Detect which cell encompasses the target text, then output its [X, Y] center coordinate. 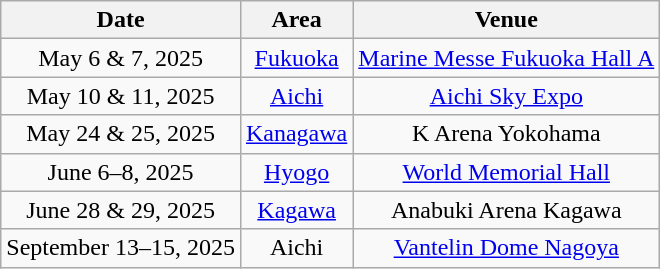
May 10 & 11, 2025 [121, 96]
Marine Messe Fukuoka Hall A [506, 58]
June 28 & 29, 2025 [121, 210]
May 24 & 25, 2025 [121, 134]
Fukuoka [296, 58]
May 6 & 7, 2025 [121, 58]
June 6–8, 2025 [121, 172]
Date [121, 20]
Vantelin Dome Nagoya [506, 248]
Area [296, 20]
Venue [506, 20]
Kagawa [296, 210]
Anabuki Arena Kagawa [506, 210]
World Memorial Hall [506, 172]
Aichi Sky Expo [506, 96]
September 13–15, 2025 [121, 248]
K Arena Yokohama [506, 134]
Kanagawa [296, 134]
Hyogo [296, 172]
